Detect which cell encompasses the target text, then output its (x, y) center coordinate. 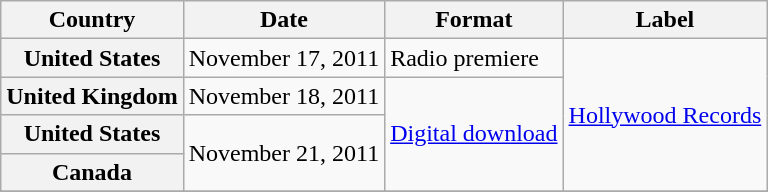
Hollywood Records (665, 115)
November 18, 2011 (284, 96)
Format (474, 20)
Date (284, 20)
November 17, 2011 (284, 58)
Label (665, 20)
Country (92, 20)
November 21, 2011 (284, 153)
Canada (92, 172)
United Kingdom (92, 96)
Digital download (474, 134)
Radio premiere (474, 58)
